Capture the cell that displays the provided text and extract its (x, y) central coordinate. 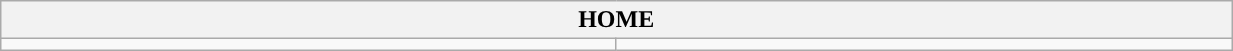
HOME (616, 20)
